Provide the (x, y) coordinate of the cell's center where the given text is located.  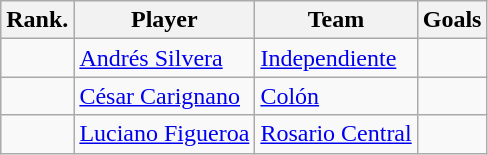
Rank. (38, 20)
Andrés Silvera (164, 58)
Luciano Figueroa (164, 134)
Independiente (336, 58)
Player (164, 20)
Colón (336, 96)
Rosario Central (336, 134)
César Carignano (164, 96)
Goals (452, 20)
Team (336, 20)
